Determine the (X, Y) coordinate at the center of the cell enclosing the given text.  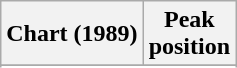
Chart (1989) (72, 34)
Peakposition (189, 34)
